Locate the cell with the specified text and output its [x, y] center coordinate. 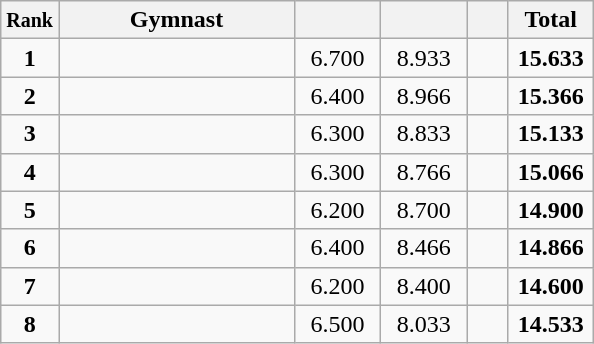
3 [30, 134]
8.700 [424, 210]
8.766 [424, 172]
6.700 [338, 58]
8.400 [424, 286]
1 [30, 58]
4 [30, 172]
Gymnast [176, 20]
14.900 [551, 210]
8.833 [424, 134]
15.366 [551, 96]
6 [30, 248]
8.966 [424, 96]
8 [30, 324]
14.866 [551, 248]
8.033 [424, 324]
8.933 [424, 58]
5 [30, 210]
8.466 [424, 248]
14.533 [551, 324]
14.600 [551, 286]
2 [30, 96]
15.066 [551, 172]
6.500 [338, 324]
15.133 [551, 134]
Total [551, 20]
Rank [30, 20]
7 [30, 286]
15.633 [551, 58]
